Return [x, y] of the center of cell containing provided text 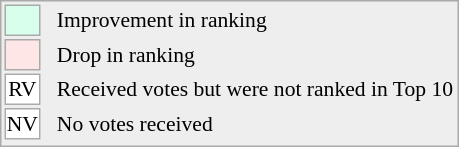
Improvement in ranking [254, 20]
No votes received [254, 124]
Drop in ranking [254, 55]
NV [22, 124]
RV [22, 90]
Received votes but were not ranked in Top 10 [254, 90]
